Pinpoint the cell where the given text exists, returning its [x, y] midpoint coordinate. 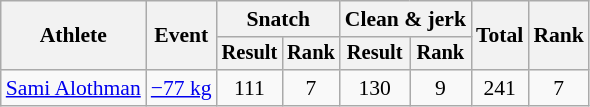
9 [440, 88]
130 [375, 88]
Total [500, 36]
Athlete [74, 36]
Snatch [278, 19]
111 [250, 88]
241 [500, 88]
Event [182, 36]
Clean & jerk [406, 19]
Sami Alothman [74, 88]
−77 kg [182, 88]
